Capture the cell that displays the provided text and extract its [x, y] central coordinate. 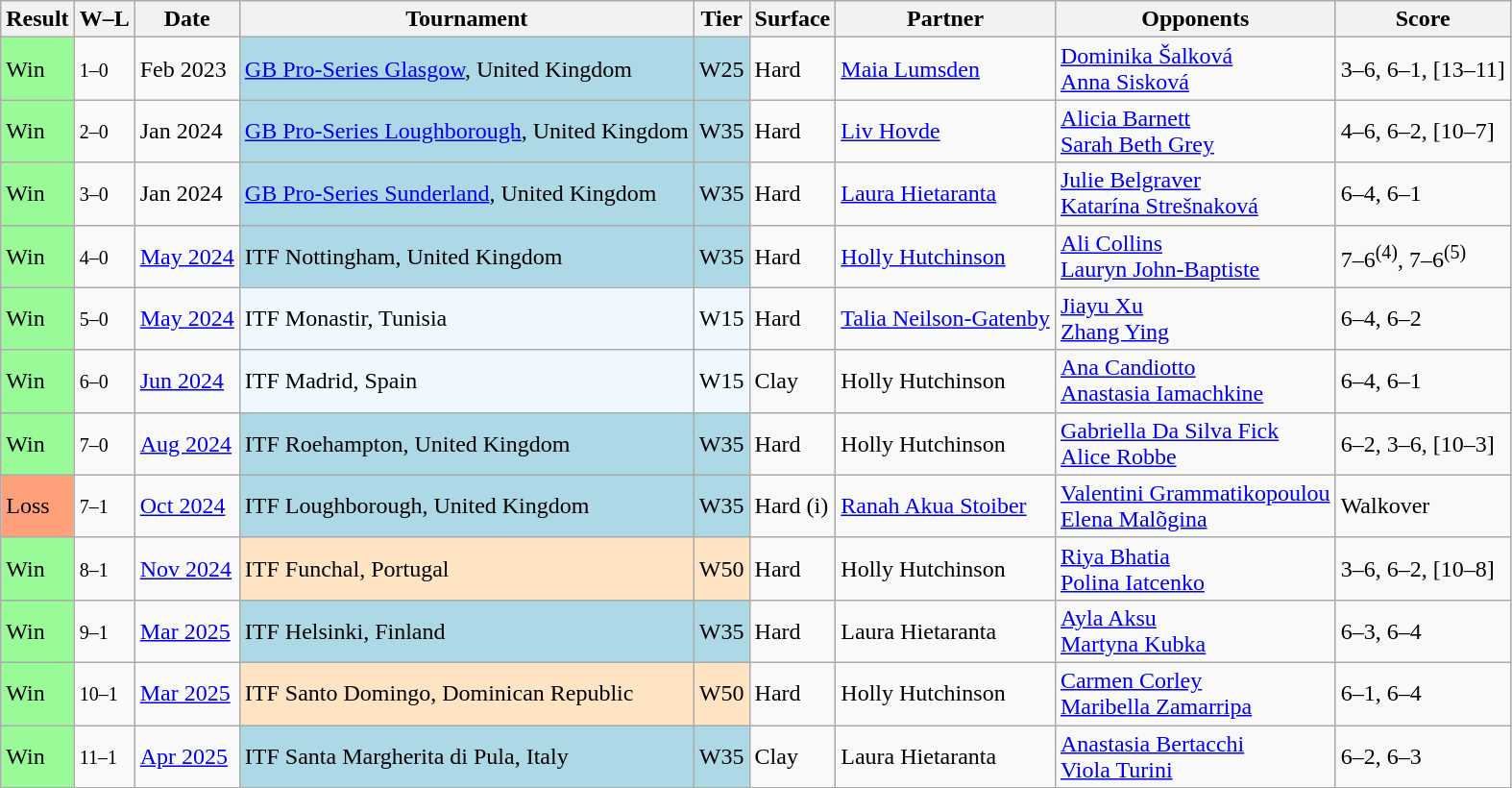
6–2, 3–6, [10–3] [1423, 444]
GB Pro-Series Loughborough, United Kingdom [467, 131]
ITF Santa Margherita di Pula, Italy [467, 755]
4–0 [104, 256]
Ranah Akua Stoiber [945, 505]
10–1 [104, 694]
Date [186, 19]
7–1 [104, 505]
11–1 [104, 755]
ITF Madrid, Spain [467, 381]
3–6, 6–1, [13–11] [1423, 69]
Surface [793, 19]
Ayla Aksu Martyna Kubka [1195, 630]
6–4, 6–2 [1423, 319]
Liv Hovde [945, 131]
Riya Bhatia Polina Iatcenko [1195, 569]
ITF Santo Domingo, Dominican Republic [467, 694]
Apr 2025 [186, 755]
Anastasia Bertacchi Viola Turini [1195, 755]
7–0 [104, 444]
3–6, 6–2, [10–8] [1423, 569]
W25 [721, 69]
1–0 [104, 69]
ITF Helsinki, Finland [467, 630]
Valentini Grammatikopoulou Elena Malõgina [1195, 505]
Aug 2024 [186, 444]
4–6, 6–2, [10–7] [1423, 131]
2–0 [104, 131]
Julie Belgraver Katarína Strešnaková [1195, 194]
Tier [721, 19]
6–1, 6–4 [1423, 694]
Dominika Šalková Anna Sisková [1195, 69]
ITF Loughborough, United Kingdom [467, 505]
Loss [37, 505]
9–1 [104, 630]
Tournament [467, 19]
Maia Lumsden [945, 69]
Walkover [1423, 505]
5–0 [104, 319]
Alicia Barnett Sarah Beth Grey [1195, 131]
ITF Nottingham, United Kingdom [467, 256]
Opponents [1195, 19]
Feb 2023 [186, 69]
Ali Collins Lauryn John-Baptiste [1195, 256]
Jiayu Xu Zhang Ying [1195, 319]
Hard (i) [793, 505]
Oct 2024 [186, 505]
6–3, 6–4 [1423, 630]
Ana Candiotto Anastasia Iamachkine [1195, 381]
GB Pro-Series Glasgow, United Kingdom [467, 69]
Carmen Corley Maribella Zamarripa [1195, 694]
ITF Roehampton, United Kingdom [467, 444]
8–1 [104, 569]
6–0 [104, 381]
Jun 2024 [186, 381]
Score [1423, 19]
7–6(4), 7–6(5) [1423, 256]
Nov 2024 [186, 569]
ITF Monastir, Tunisia [467, 319]
3–0 [104, 194]
ITF Funchal, Portugal [467, 569]
GB Pro-Series Sunderland, United Kingdom [467, 194]
W–L [104, 19]
Result [37, 19]
Partner [945, 19]
Talia Neilson-Gatenby [945, 319]
6–2, 6–3 [1423, 755]
Gabriella Da Silva Fick Alice Robbe [1195, 444]
